Determine the (x, y) coordinate at the center of the cell enclosing the given text.  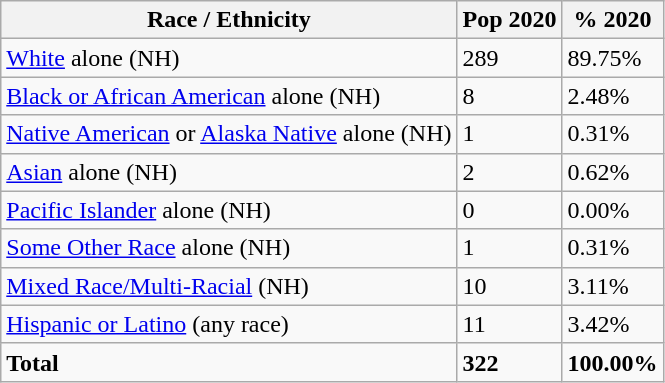
White alone (NH) (229, 58)
Native American or Alaska Native alone (NH) (229, 134)
Total (229, 362)
289 (510, 58)
Some Other Race alone (NH) (229, 248)
0.62% (612, 172)
3.42% (612, 324)
Mixed Race/Multi-Racial (NH) (229, 286)
Race / Ethnicity (229, 20)
11 (510, 324)
8 (510, 96)
Asian alone (NH) (229, 172)
322 (510, 362)
3.11% (612, 286)
Hispanic or Latino (any race) (229, 324)
100.00% (612, 362)
0 (510, 210)
Black or African American alone (NH) (229, 96)
Pacific Islander alone (NH) (229, 210)
% 2020 (612, 20)
2.48% (612, 96)
0.00% (612, 210)
Pop 2020 (510, 20)
2 (510, 172)
89.75% (612, 58)
10 (510, 286)
